Return the [X, Y] coordinate for the center point of the cell that contains the specified text.  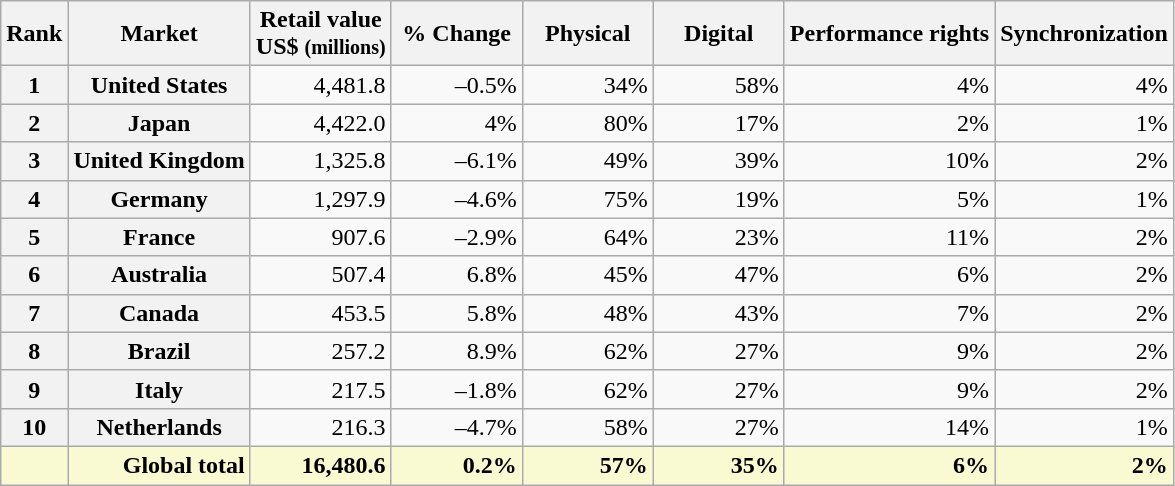
Synchronization [1084, 34]
10% [889, 161]
United States [159, 85]
8 [34, 351]
39% [718, 161]
45% [588, 275]
4,422.0 [320, 123]
France [159, 237]
453.5 [320, 313]
75% [588, 199]
9 [34, 389]
48% [588, 313]
64% [588, 237]
% Change [456, 34]
–2.9% [456, 237]
–1.8% [456, 389]
14% [889, 427]
7 [34, 313]
7% [889, 313]
16,480.6 [320, 465]
217.5 [320, 389]
0.2% [456, 465]
–6.1% [456, 161]
Performance rights [889, 34]
Australia [159, 275]
4 [34, 199]
5 [34, 237]
Canada [159, 313]
11% [889, 237]
Rank [34, 34]
8.9% [456, 351]
4,481.8 [320, 85]
43% [718, 313]
34% [588, 85]
6.8% [456, 275]
80% [588, 123]
Retail valueUS$ (millions) [320, 34]
6 [34, 275]
–0.5% [456, 85]
Digital [718, 34]
Global total [159, 465]
5.8% [456, 313]
3 [34, 161]
907.6 [320, 237]
Japan [159, 123]
5% [889, 199]
Brazil [159, 351]
Netherlands [159, 427]
Market [159, 34]
–4.6% [456, 199]
507.4 [320, 275]
23% [718, 237]
17% [718, 123]
10 [34, 427]
–4.7% [456, 427]
49% [588, 161]
19% [718, 199]
Germany [159, 199]
1 [34, 85]
Physical [588, 34]
United Kingdom [159, 161]
257.2 [320, 351]
47% [718, 275]
57% [588, 465]
1,297.9 [320, 199]
35% [718, 465]
2 [34, 123]
216.3 [320, 427]
1,325.8 [320, 161]
Italy [159, 389]
